Provide the [X, Y] coordinate of the cell's center where the given text is located.  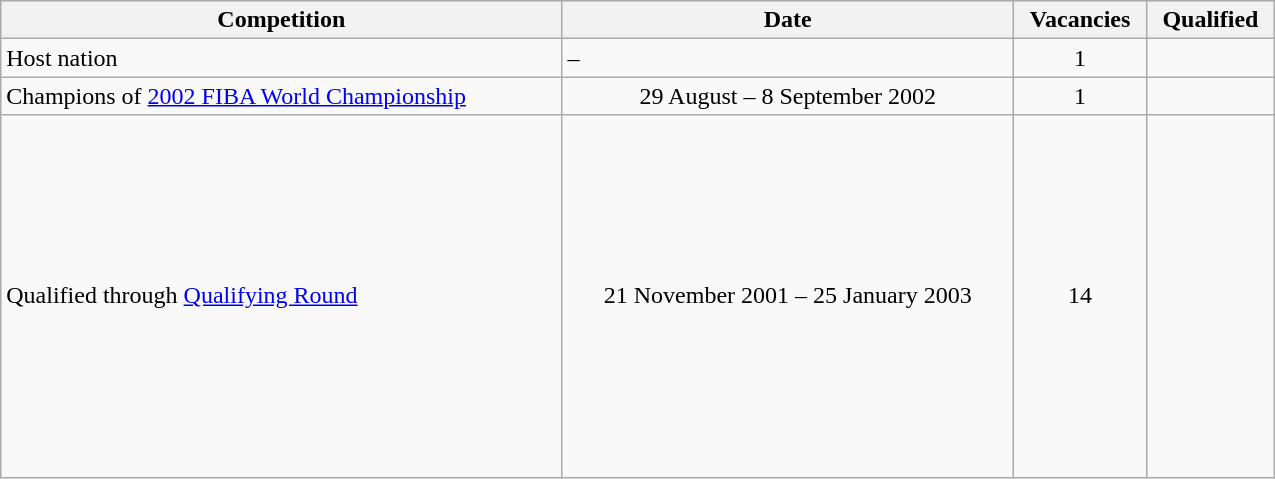
Champions of 2002 FIBA World Championship [282, 96]
– [788, 58]
Competition [282, 20]
Host nation [282, 58]
Qualified [1211, 20]
Date [788, 20]
Vacancies [1080, 20]
Qualified through Qualifying Round [282, 296]
14 [1080, 296]
29 August – 8 September 2002 [788, 96]
21 November 2001 – 25 January 2003 [788, 296]
